Return the (X, Y) coordinate for the center point of the cell that contains the specified text.  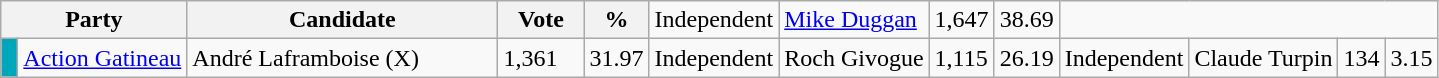
Roch Givogue (854, 58)
1,647 (962, 20)
134 (1362, 58)
1,361 (541, 58)
Claude Turpin (1264, 58)
38.69 (1026, 20)
% (616, 20)
3.15 (1412, 58)
Candidate (342, 20)
Party (94, 20)
26.19 (1026, 58)
1,115 (962, 58)
Vote (541, 20)
Action Gatineau (102, 58)
Mike Duggan (854, 20)
31.97 (616, 58)
André Laframboise (X) (342, 58)
